Locate the cell with the specified text and output its (x, y) center coordinate. 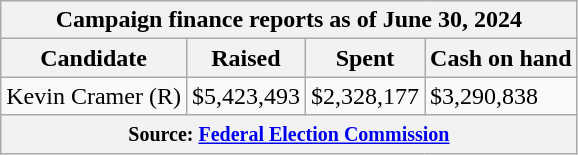
$2,328,177 (364, 96)
Kevin Cramer (R) (94, 96)
Raised (246, 58)
$3,290,838 (501, 96)
$5,423,493 (246, 96)
Cash on hand (501, 58)
Source: Federal Election Commission (289, 134)
Candidate (94, 58)
Spent (364, 58)
Campaign finance reports as of June 30, 2024 (289, 20)
